Capture the cell that displays the provided text and extract its (x, y) central coordinate. 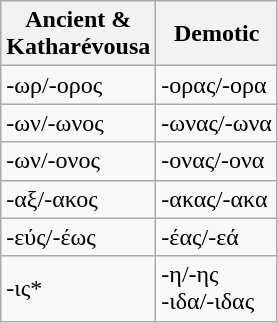
Ancient &Katharévousa (78, 34)
-ορας/-ορα (217, 85)
-ωρ/-ορος (78, 85)
-η/-ης-ιδα/-ιδας (217, 288)
-αξ/-ακος (78, 199)
-ις* (78, 288)
-ονας/-ονα (217, 161)
-έας/-εά (217, 237)
-ακας/-ακα (217, 199)
-ων/-ονος (78, 161)
-εύς/-έως (78, 237)
-ων/-ωνος (78, 123)
-ωνας/-ωνα (217, 123)
Demotic (217, 34)
